Search for the cell housing the specified text and yield its [X, Y] center coordinate. 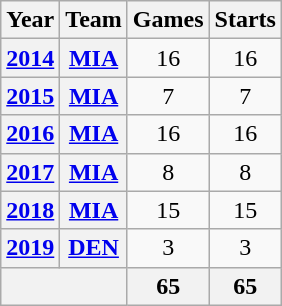
Starts [245, 20]
2018 [30, 210]
DEN [94, 248]
Team [94, 20]
2019 [30, 248]
2015 [30, 96]
2014 [30, 58]
2017 [30, 172]
Year [30, 20]
2016 [30, 134]
Games [168, 20]
